Return the (x, y) coordinate for the center point of the cell that contains the specified text.  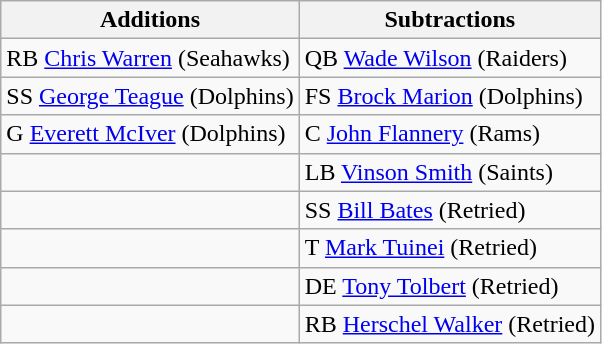
Additions (150, 20)
SS Bill Bates (Retried) (450, 210)
Subtractions (450, 20)
RB Herschel Walker (Retried) (450, 324)
DE Tony Tolbert (Retried) (450, 286)
G Everett McIver (Dolphins) (150, 134)
RB Chris Warren (Seahawks) (150, 58)
FS Brock Marion (Dolphins) (450, 96)
QB Wade Wilson (Raiders) (450, 58)
SS George Teague (Dolphins) (150, 96)
T Mark Tuinei (Retried) (450, 248)
C John Flannery (Rams) (450, 134)
LB Vinson Smith (Saints) (450, 172)
